Provide the (x, y) coordinate of the cell's center where the given text is located.  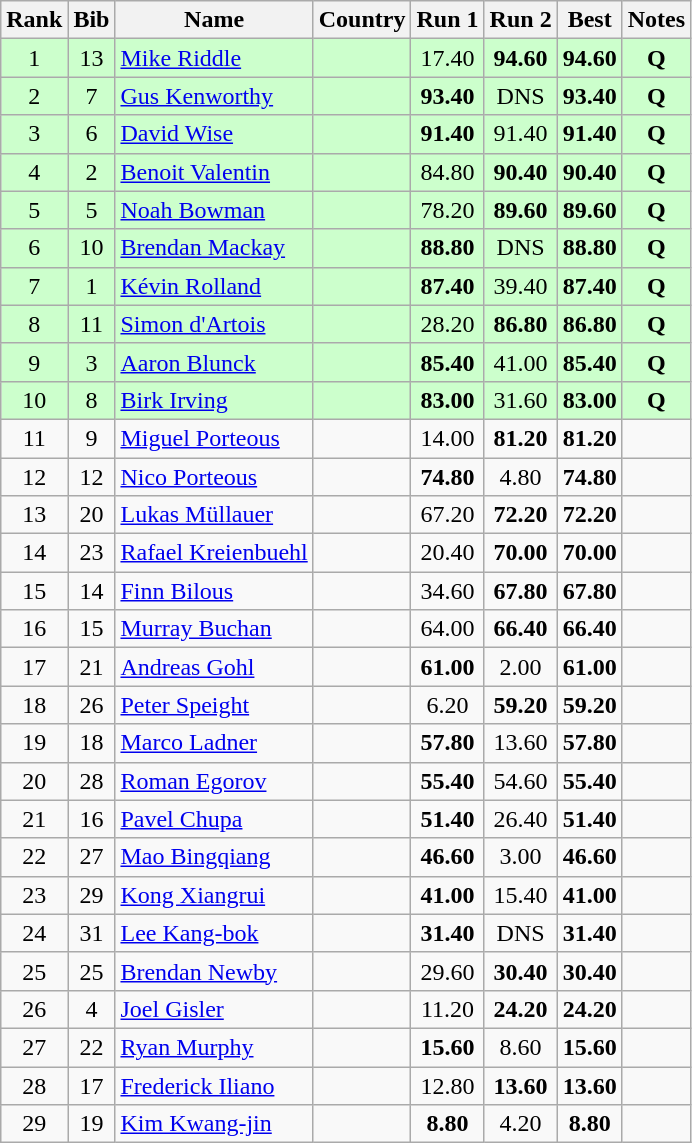
29.60 (448, 971)
Kévin Rolland (214, 286)
3.00 (520, 857)
84.80 (448, 172)
David Wise (214, 134)
28.20 (448, 324)
20.40 (448, 553)
11.20 (448, 1009)
Rank (34, 20)
Roman Egorov (214, 781)
Mike Riddle (214, 58)
14.00 (448, 438)
Mao Bingqiang (214, 857)
2.00 (520, 667)
31.60 (520, 400)
Country (362, 20)
12.80 (448, 1085)
Finn Bilous (214, 591)
Run 1 (448, 20)
64.00 (448, 629)
34.60 (448, 591)
Peter Speight (214, 705)
Brendan Mackay (214, 248)
6.20 (448, 705)
Best (590, 20)
15.40 (520, 895)
8.60 (520, 1047)
31 (92, 933)
26.40 (520, 819)
Pavel Chupa (214, 819)
Birk Irving (214, 400)
39.40 (520, 286)
Marco Ladner (214, 743)
Gus Kenworthy (214, 96)
Lee Kang-bok (214, 933)
78.20 (448, 210)
Bib (92, 20)
Lukas Müllauer (214, 515)
Nico Porteous (214, 477)
Name (214, 20)
Aaron Blunck (214, 362)
Simon d'Artois (214, 324)
Miguel Porteous (214, 438)
Murray Buchan (214, 629)
Rafael Kreienbuehl (214, 553)
Notes (656, 20)
Ryan Murphy (214, 1047)
Kim Kwang-jin (214, 1124)
Benoit Valentin (214, 172)
Noah Bowman (214, 210)
4.80 (520, 477)
17.40 (448, 58)
Frederick Iliano (214, 1085)
Kong Xiangrui (214, 895)
Andreas Gohl (214, 667)
67.20 (448, 515)
4.20 (520, 1124)
Run 2 (520, 20)
Brendan Newby (214, 971)
54.60 (520, 781)
Joel Gisler (214, 1009)
24 (34, 933)
